Locate the cell with the specified text and output its [x, y] center coordinate. 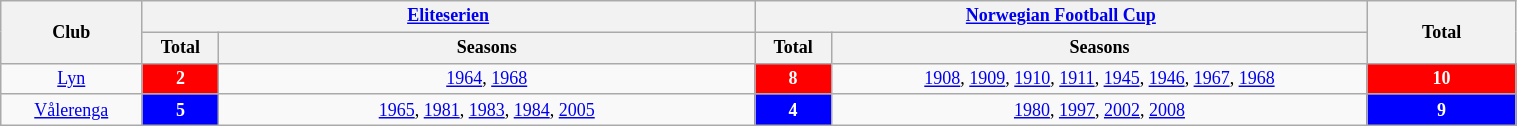
Club [72, 32]
4 [792, 110]
2 [180, 78]
Norwegian Football Cup [1060, 16]
8 [792, 78]
5 [180, 110]
1908, 1909, 1910, 1911, 1945, 1946, 1967, 1968 [1100, 78]
Vålerenga [72, 110]
Eliteserien [448, 16]
1980, 1997, 2002, 2008 [1100, 110]
9 [1442, 110]
1965, 1981, 1983, 1984, 2005 [487, 110]
1964, 1968 [487, 78]
10 [1442, 78]
Lyn [72, 78]
